Return (x, y) of the center of cell containing provided text 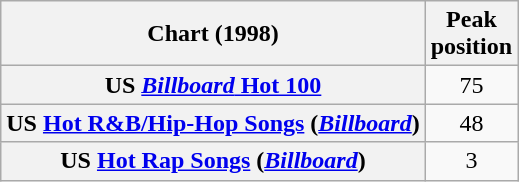
3 (471, 161)
US Billboard Hot 100 (213, 85)
48 (471, 123)
Peak position (471, 34)
US Hot Rap Songs (Billboard) (213, 161)
Chart (1998) (213, 34)
US Hot R&B/Hip-Hop Songs (Billboard) (213, 123)
75 (471, 85)
